Pinpoint the cell where the given text exists, returning its [X, Y] midpoint coordinate. 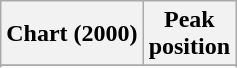
Peakposition [189, 34]
Chart (2000) [72, 34]
